Scan for the cell matching the given text and deliver its (x, y) coordinate at center. 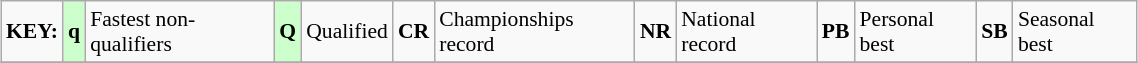
National record (746, 32)
q (74, 32)
PB (836, 32)
Fastest non-qualifiers (180, 32)
KEY: (32, 32)
Qualified (347, 32)
Seasonal best (1075, 32)
Q (288, 32)
Personal best (916, 32)
CR (414, 32)
NR (656, 32)
Championships record (534, 32)
SB (994, 32)
